Return the [x, y] coordinate for the center point of the cell that contains the specified text.  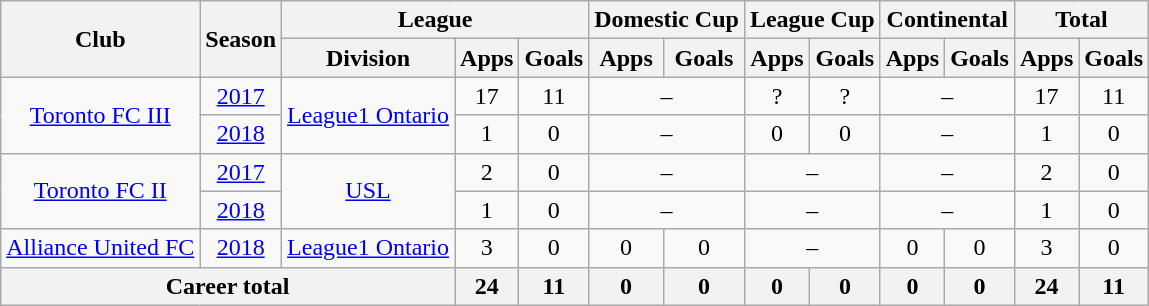
USL [368, 191]
Domestic Cup [667, 20]
Season [241, 39]
Total [1081, 20]
Division [368, 58]
Toronto FC II [100, 191]
Continental [947, 20]
Toronto FC III [100, 115]
Career total [228, 286]
Alliance United FC [100, 248]
Club [100, 39]
League Cup [812, 20]
League [436, 20]
